Identify which cell holds the provided text, then report its (X, Y) central coordinate. 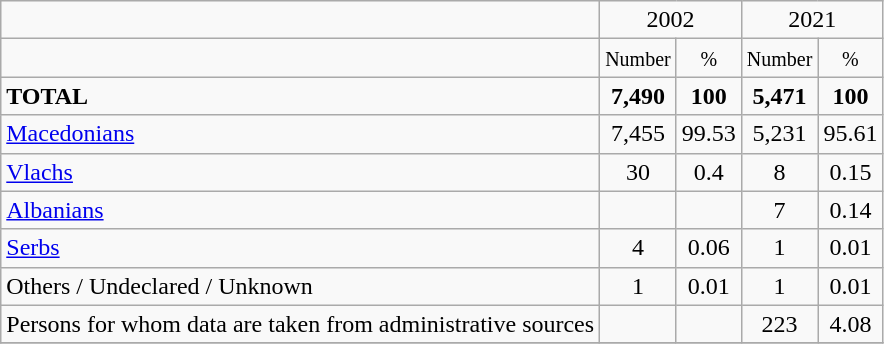
7,490 (638, 96)
0.06 (708, 248)
5,471 (780, 96)
223 (780, 324)
95.61 (850, 134)
99.53 (708, 134)
0.14 (850, 210)
4 (638, 248)
30 (638, 172)
7 (780, 210)
5,231 (780, 134)
2002 (671, 20)
Vlachs (300, 172)
7,455 (638, 134)
Persons for whom data are taken from administrative sources (300, 324)
Others / Undeclared / Unknown (300, 286)
0.15 (850, 172)
4.08 (850, 324)
8 (780, 172)
Albanians (300, 210)
TOTAL (300, 96)
Serbs (300, 248)
Macedonians (300, 134)
2021 (812, 20)
0.4 (708, 172)
